Detect which cell encompasses the target text, then output its [x, y] center coordinate. 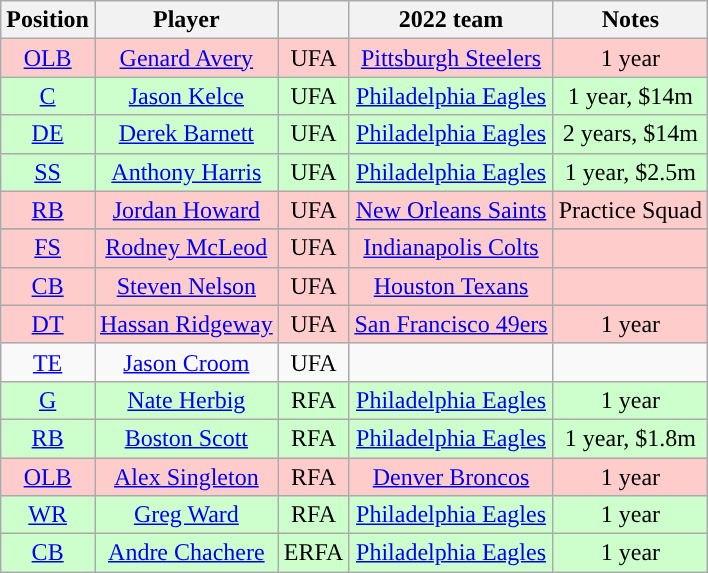
Denver Broncos [451, 477]
TE [48, 362]
DE [48, 134]
Player [186, 20]
Pittsburgh Steelers [451, 58]
1 year, $14m [630, 96]
Rodney McLeod [186, 248]
1 year, $2.5m [630, 172]
SS [48, 172]
WR [48, 515]
C [48, 96]
Nate Herbig [186, 400]
2 years, $14m [630, 134]
Andre Chachere [186, 553]
Practice Squad [630, 210]
1 year, $1.8m [630, 438]
Greg Ward [186, 515]
Notes [630, 20]
Derek Barnett [186, 134]
New Orleans Saints [451, 210]
Jason Croom [186, 362]
Genard Avery [186, 58]
Houston Texans [451, 286]
G [48, 400]
ERFA [314, 553]
Jason Kelce [186, 96]
Boston Scott [186, 438]
Steven Nelson [186, 286]
Anthony Harris [186, 172]
Indianapolis Colts [451, 248]
FS [48, 248]
Jordan Howard [186, 210]
Position [48, 20]
Hassan Ridgeway [186, 324]
San Francisco 49ers [451, 324]
Alex Singleton [186, 477]
2022 team [451, 20]
DT [48, 324]
